Find where the given text appears and provide that cell's center as [x, y] coordinate. 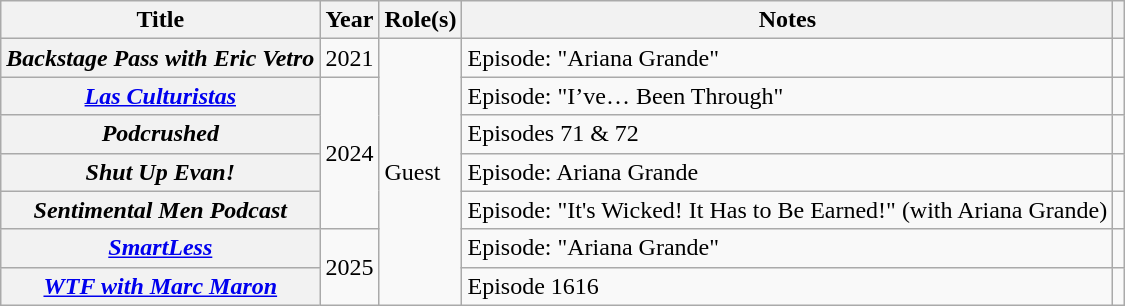
2025 [350, 267]
Role(s) [420, 20]
2021 [350, 58]
SmartLess [160, 248]
Year [350, 20]
Episode: "It's Wicked! It Has to Be Earned!" (with Ariana Grande) [788, 210]
Guest [420, 172]
Episode: "I’ve… Been Through" [788, 96]
Episode 1616 [788, 286]
Sentimental Men Podcast [160, 210]
Episodes 71 & 72 [788, 134]
Podcrushed [160, 134]
2024 [350, 153]
Las Culturistas [160, 96]
Title [160, 20]
Notes [788, 20]
Episode: Ariana Grande [788, 172]
Shut Up Evan! [160, 172]
WTF with Marc Maron [160, 286]
Backstage Pass with Eric Vetro [160, 58]
